Output the (x, y) coordinate of the center of the cell containing the given text.  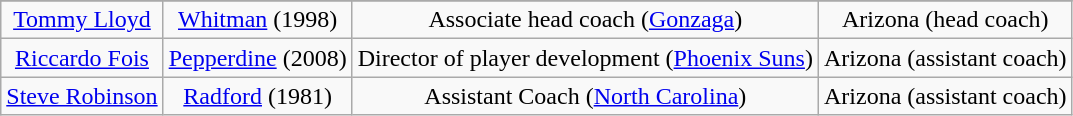
Riccardo Fois (82, 58)
Arizona (head coach) (945, 20)
Assistant Coach (North Carolina) (585, 96)
Pepperdine (2008) (258, 58)
Radford (1981) (258, 96)
Associate head coach (Gonzaga) (585, 20)
Whitman (1998) (258, 20)
Steve Robinson (82, 96)
Director of player development (Phoenix Suns) (585, 58)
Tommy Lloyd (82, 20)
